Capture the cell that displays the provided text and extract its (x, y) central coordinate. 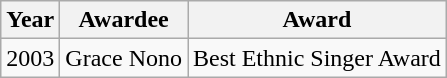
Awardee (124, 20)
2003 (30, 58)
Award (318, 20)
Grace Nono (124, 58)
Year (30, 20)
Best Ethnic Singer Award (318, 58)
